Extract the [X, Y] coordinate from the center of the cell holding the provided text.  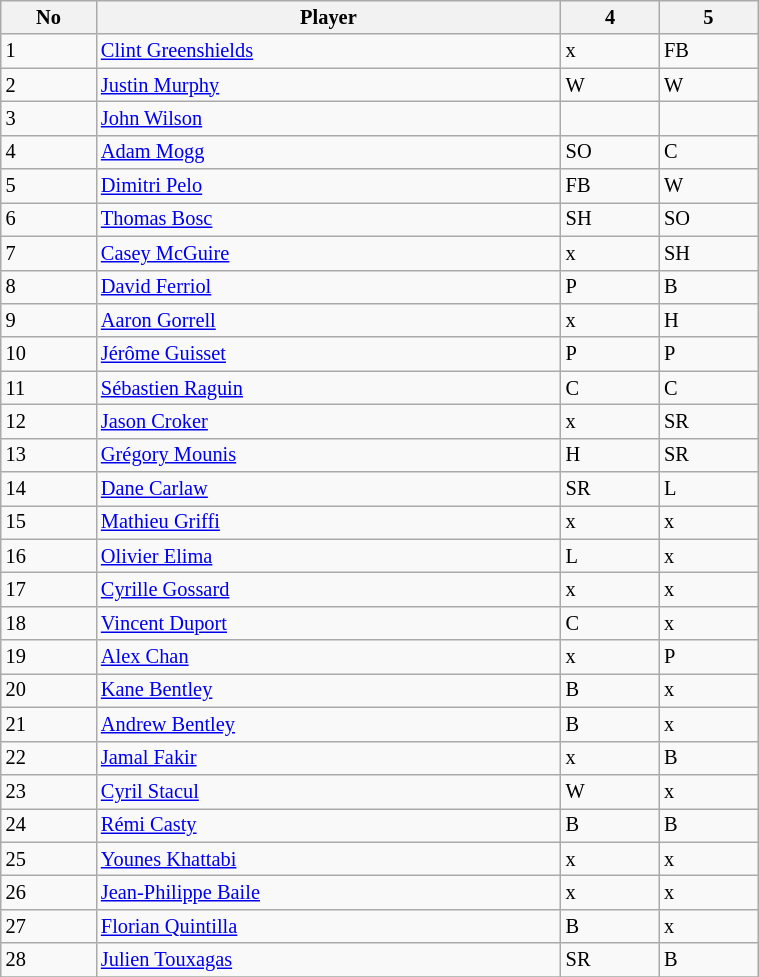
Jamal Fakir [328, 758]
Thomas Bosc [328, 219]
24 [48, 825]
Jean-Philippe Baile [328, 892]
Grégory Mounis [328, 455]
Cyril Stacul [328, 791]
Julien Touxagas [328, 960]
Olivier Elima [328, 556]
17 [48, 589]
9 [48, 320]
Andrew Bentley [328, 724]
3 [48, 118]
21 [48, 724]
18 [48, 623]
7 [48, 253]
8 [48, 287]
Casey McGuire [328, 253]
Rémi Casty [328, 825]
Jason Croker [328, 421]
Florian Quintilla [328, 926]
Aaron Gorrell [328, 320]
11 [48, 388]
25 [48, 859]
Cyrille Gossard [328, 589]
26 [48, 892]
No [48, 17]
Sébastien Raguin [328, 388]
2 [48, 85]
Kane Bentley [328, 690]
28 [48, 960]
David Ferriol [328, 287]
John Wilson [328, 118]
16 [48, 556]
Adam Mogg [328, 152]
10 [48, 354]
19 [48, 657]
23 [48, 791]
Dimitri Pelo [328, 186]
Vincent Duport [328, 623]
Jérôme Guisset [328, 354]
Mathieu Griffi [328, 522]
Alex Chan [328, 657]
14 [48, 489]
12 [48, 421]
27 [48, 926]
Justin Murphy [328, 85]
Clint Greenshields [328, 51]
15 [48, 522]
Younes Khattabi [328, 859]
22 [48, 758]
1 [48, 51]
20 [48, 690]
6 [48, 219]
Dane Carlaw [328, 489]
Player [328, 17]
13 [48, 455]
